Detect which cell encompasses the target text, then output its (x, y) center coordinate. 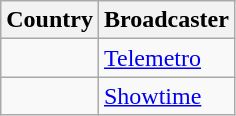
Broadcaster (166, 20)
Country (50, 20)
Showtime (166, 96)
Telemetro (166, 58)
